Scan for the cell matching the given text and deliver its (X, Y) coordinate at center. 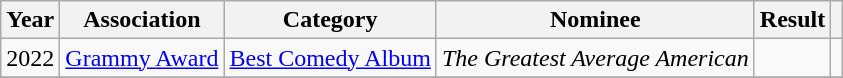
Best Comedy Album (330, 58)
Nominee (595, 20)
Result (792, 20)
Category (330, 20)
2022 (30, 58)
The Greatest Average American (595, 58)
Association (142, 20)
Year (30, 20)
Grammy Award (142, 58)
